Locate the cell with the specified text and output its (x, y) center coordinate. 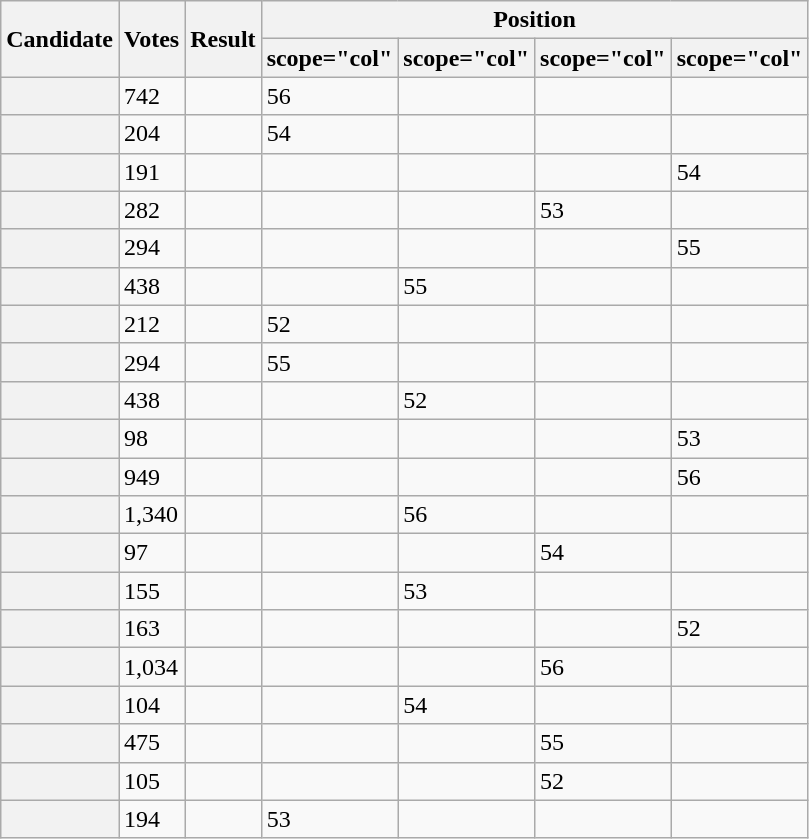
949 (151, 477)
Result (223, 39)
155 (151, 591)
742 (151, 96)
104 (151, 705)
204 (151, 134)
1,340 (151, 515)
Candidate (60, 39)
105 (151, 781)
98 (151, 438)
Position (534, 20)
194 (151, 819)
97 (151, 553)
191 (151, 172)
475 (151, 743)
212 (151, 324)
Votes (151, 39)
1,034 (151, 667)
163 (151, 629)
282 (151, 210)
